Locate the cell with the specified text and output its (x, y) center coordinate. 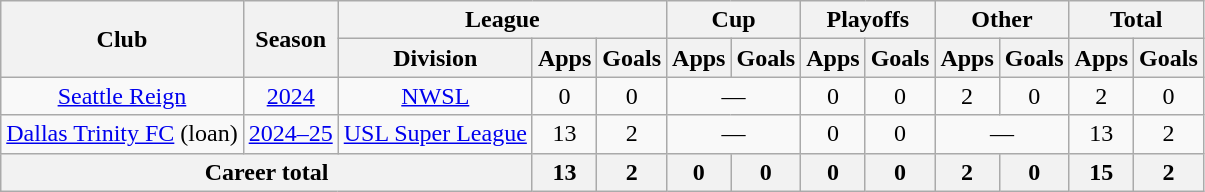
Season (290, 39)
15 (1101, 172)
League (502, 20)
Career total (267, 172)
Total (1136, 20)
Club (122, 39)
Division (435, 58)
Playoffs (868, 20)
Cup (734, 20)
Seattle Reign (122, 96)
Dallas Trinity FC (loan) (122, 134)
USL Super League (435, 134)
2024–25 (290, 134)
2024 (290, 96)
NWSL (435, 96)
Other (1002, 20)
